Return (X, Y) of the center of cell containing provided text 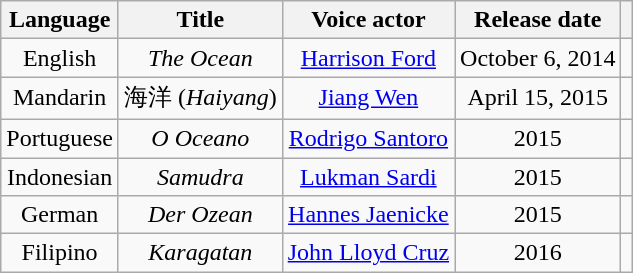
Release date (538, 20)
Der Ozean (200, 215)
Language (60, 20)
海洋 (Haiyang) (200, 98)
Jiang Wen (368, 98)
English (60, 58)
German (60, 215)
Voice actor (368, 20)
Indonesian (60, 177)
Hannes Jaenicke (368, 215)
John Lloyd Cruz (368, 253)
The Ocean (200, 58)
Portuguese (60, 138)
O Oceano (200, 138)
April 15, 2015 (538, 98)
2016 (538, 253)
October 6, 2014 (538, 58)
Harrison Ford (368, 58)
Mandarin (60, 98)
Title (200, 20)
Karagatan (200, 253)
Samudra (200, 177)
Filipino (60, 253)
Rodrigo Santoro (368, 138)
Lukman Sardi (368, 177)
